Return the [X, Y] coordinate for the center point of the cell that contains the specified text.  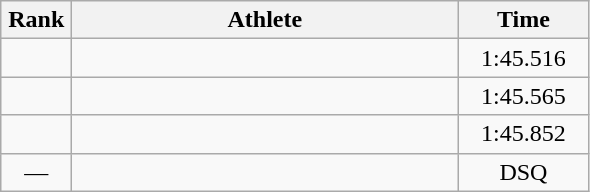
DSQ [524, 172]
1:45.852 [524, 134]
1:45.565 [524, 96]
Athlete [265, 20]
Time [524, 20]
— [36, 172]
1:45.516 [524, 58]
Rank [36, 20]
